Capture the cell that displays the provided text and extract its (x, y) central coordinate. 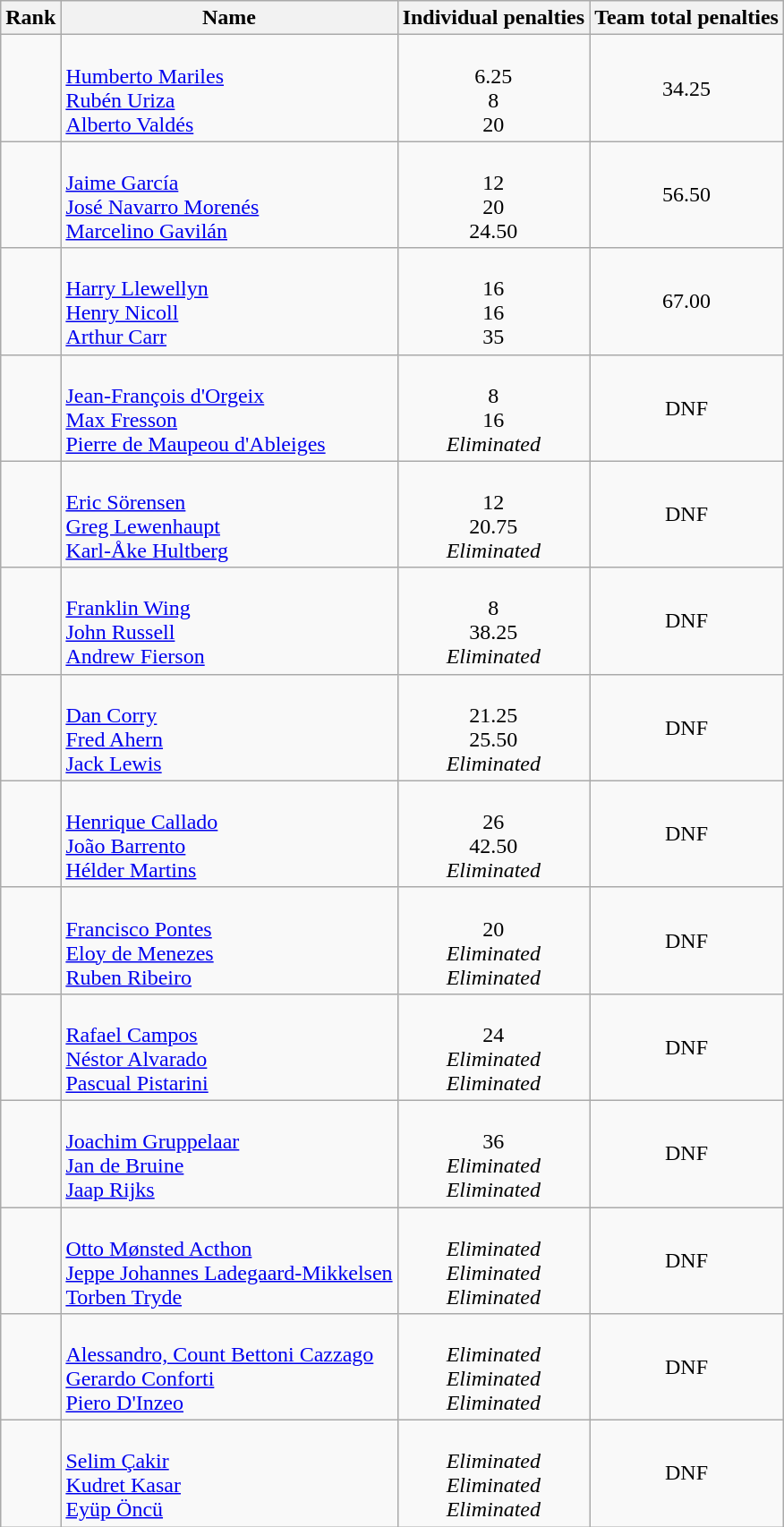
Dan Corry Fred Ahern Jack Lewis (229, 727)
Henrique Callado João Barrento Hélder Martins (229, 834)
56.50 (687, 195)
Rank (30, 18)
Joachim Gruppelaar Jan de Bruine Jaap Rijks (229, 1153)
2642.50Eliminated (493, 834)
Eric Sörensen Greg Lewenhaupt Karl-Åke Hultberg (229, 514)
Otto Mønsted Acthon Jeppe Johannes Ladegaard-Mikkelsen Torben Tryde (229, 1260)
Team total penalties (687, 18)
Francisco Pontes Eloy de Menezes Ruben Ribeiro (229, 940)
Humberto Mariles Rubén Uriza Alberto Valdés (229, 88)
1220.75Eliminated (493, 514)
Selim Çakir Kudret Kasar Eyüp Öncü (229, 1473)
838.25Eliminated (493, 621)
161635 (493, 301)
Rafael Campos Néstor Alvarado Pascual Pistarini (229, 1047)
67.00 (687, 301)
34.25 (687, 88)
Jaime García José Navarro Morenés Marcelino Gavilán (229, 195)
21.2525.50Eliminated (493, 727)
20EliminatedEliminated (493, 940)
Alessandro, Count Bettoni Cazzago Gerardo Conforti Piero D'Inzeo (229, 1368)
Jean-François d'Orgeix Max Fresson Pierre de Maupeou d'Ableiges (229, 408)
6.25820 (493, 88)
Franklin Wing John Russell Andrew Fierson (229, 621)
816Eliminated (493, 408)
24EliminatedEliminated (493, 1047)
36EliminatedEliminated (493, 1153)
Harry Llewellyn Henry Nicoll Arthur Carr (229, 301)
122024.50 (493, 195)
Individual penalties (493, 18)
Name (229, 18)
